Extract the [x, y] coordinate from the center of the cell holding the provided text.  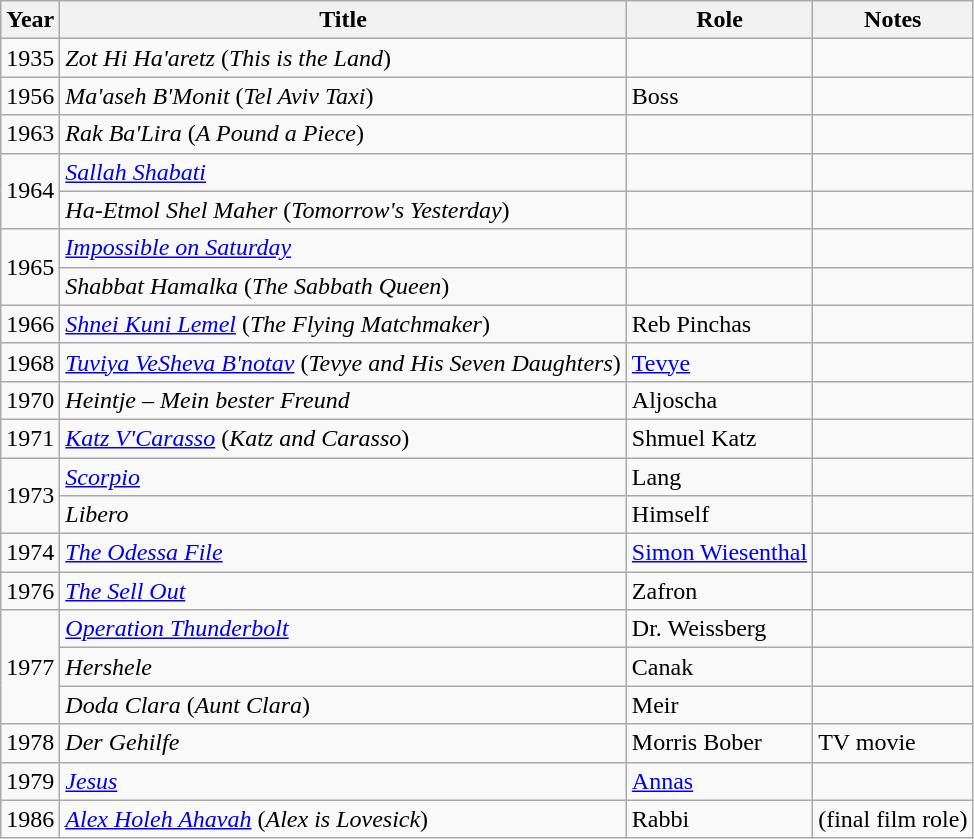
1979 [30, 781]
1976 [30, 591]
Katz V'Carasso (Katz and Carasso) [344, 438]
Ma'aseh B'Monit (Tel Aviv Taxi) [344, 96]
Scorpio [344, 477]
Zot Hi Ha'aretz (This is the Land) [344, 58]
Title [344, 20]
The Odessa File [344, 553]
Simon Wiesenthal [719, 553]
Annas [719, 781]
TV movie [893, 743]
1963 [30, 134]
Zafron [719, 591]
Reb Pinchas [719, 324]
1970 [30, 400]
Jesus [344, 781]
Role [719, 20]
The Sell Out [344, 591]
Doda Clara (Aunt Clara) [344, 705]
Rabbi [719, 819]
Hershele [344, 667]
Sallah Shabati [344, 172]
1978 [30, 743]
Shmuel Katz [719, 438]
Notes [893, 20]
1966 [30, 324]
1971 [30, 438]
Himself [719, 515]
1977 [30, 667]
Rak Ba'Lira (A Pound a Piece) [344, 134]
Operation Thunderbolt [344, 629]
Tuviya VeSheva B'notav (Tevye and His Seven Daughters) [344, 362]
Shabbat Hamalka (The Sabbath Queen) [344, 286]
Morris Bober [719, 743]
(final film role) [893, 819]
Alex Holeh Ahavah (Alex is Lovesick) [344, 819]
Aljoscha [719, 400]
1968 [30, 362]
1964 [30, 191]
Ha-Etmol Shel Maher (Tomorrow's Yesterday) [344, 210]
Boss [719, 96]
1986 [30, 819]
Meir [719, 705]
1956 [30, 96]
1965 [30, 267]
1974 [30, 553]
1935 [30, 58]
Der Gehilfe [344, 743]
Shnei Kuni Lemel (The Flying Matchmaker) [344, 324]
Lang [719, 477]
Heintje – Mein bester Freund [344, 400]
Dr. Weissberg [719, 629]
Year [30, 20]
Impossible on Saturday [344, 248]
Libero [344, 515]
1973 [30, 496]
Tevye [719, 362]
Canak [719, 667]
